Search for the cell housing the specified text and yield its [X, Y] center coordinate. 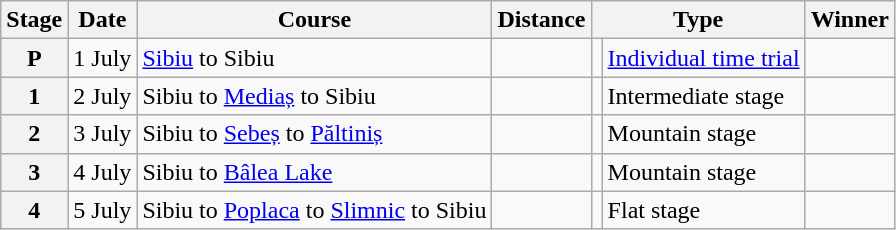
Sibiu to Sebeș to Păltiniș [314, 134]
1 [34, 96]
Sibiu to Sibiu [314, 58]
Intermediate stage [704, 96]
Sibiu to Poplaca to Slimnic to Sibiu [314, 210]
4 [34, 210]
4 July [102, 172]
2 July [102, 96]
Flat stage [704, 210]
Type [698, 20]
Distance [542, 20]
Sibiu to Bâlea Lake [314, 172]
Sibiu to Mediaș to Sibiu [314, 96]
Course [314, 20]
3 [34, 172]
Stage [34, 20]
5 July [102, 210]
1 July [102, 58]
2 [34, 134]
Date [102, 20]
Winner [850, 20]
3 July [102, 134]
Individual time trial [704, 58]
P [34, 58]
